Provide the (X, Y) coordinate of the cell's center where the given text is located.  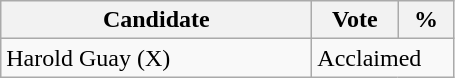
Candidate (156, 20)
Acclaimed (383, 58)
Harold Guay (X) (156, 58)
% (426, 20)
Vote (355, 20)
